Search for the cell housing the specified text and yield its [X, Y] center coordinate. 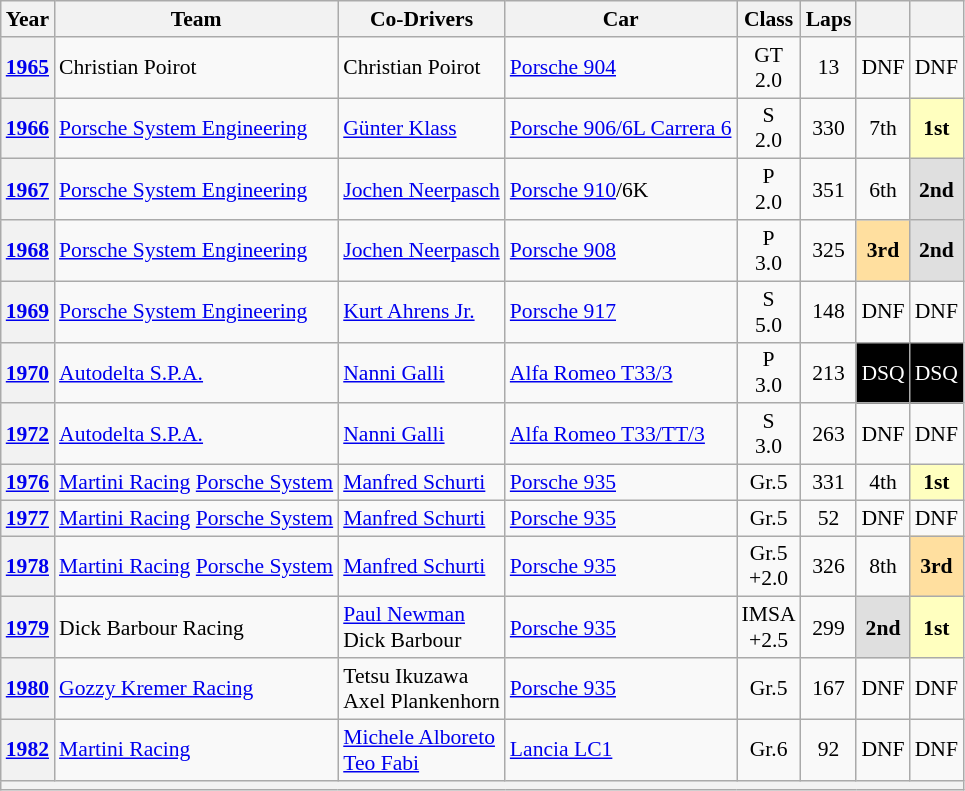
8th [882, 566]
1980 [28, 688]
1976 [28, 483]
13 [829, 68]
P2.0 [769, 190]
1965 [28, 68]
351 [829, 190]
Gozzy Kremer Racing [196, 688]
92 [829, 750]
Gr.5+2.0 [769, 566]
1979 [28, 628]
1969 [28, 312]
1978 [28, 566]
Alfa Romeo T33/TT/3 [621, 434]
331 [829, 483]
Porsche 908 [621, 250]
4th [882, 483]
Kurt Ahrens Jr. [422, 312]
1972 [28, 434]
Alfa Romeo T33/3 [621, 372]
Lancia LC1 [621, 750]
1970 [28, 372]
S2.0 [769, 128]
Porsche 904 [621, 68]
IMSA+2.5 [769, 628]
148 [829, 312]
S5.0 [769, 312]
213 [829, 372]
1968 [28, 250]
Tetsu Ikuzawa Axel Plankenhorn [422, 688]
263 [829, 434]
Co-Drivers [422, 19]
S3.0 [769, 434]
326 [829, 566]
Car [621, 19]
Martini Racing [196, 750]
299 [829, 628]
Porsche 910/6K [621, 190]
Porsche 906/6L Carrera 6 [621, 128]
1966 [28, 128]
Michele Alboreto Teo Fabi [422, 750]
Laps [829, 19]
Gr.6 [769, 750]
Year [28, 19]
167 [829, 688]
Team [196, 19]
Dick Barbour Racing [196, 628]
Porsche 917 [621, 312]
Paul Newman Dick Barbour [422, 628]
1982 [28, 750]
1977 [28, 518]
330 [829, 128]
7th [882, 128]
52 [829, 518]
Günter Klass [422, 128]
Class [769, 19]
6th [882, 190]
325 [829, 250]
GT2.0 [769, 68]
1967 [28, 190]
